Return the [X, Y] coordinate for the center point of the cell that contains the specified text.  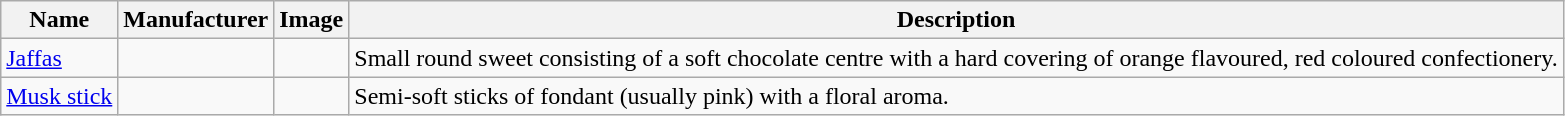
Manufacturer [196, 20]
Description [956, 20]
Small round sweet consisting of a soft chocolate centre with a hard covering of orange flavoured, red coloured confectionery. [956, 58]
Name [60, 20]
Musk stick [60, 96]
Image [312, 20]
Semi-soft sticks of fondant (usually pink) with a floral aroma. [956, 96]
Jaffas [60, 58]
